Return the [x, y] coordinate for the center point of the cell that contains the specified text.  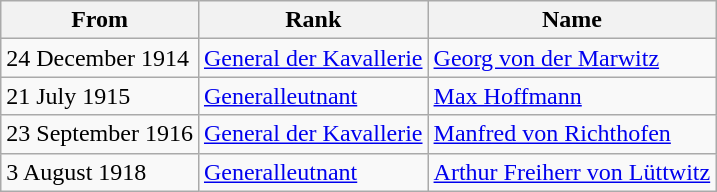
21 July 1915 [100, 96]
23 September 1916 [100, 134]
Max Hoffmann [572, 96]
Name [572, 20]
3 August 1918 [100, 172]
24 December 1914 [100, 58]
Georg von der Marwitz [572, 58]
Rank [313, 20]
Manfred von Richthofen [572, 134]
From [100, 20]
Arthur Freiherr von Lüttwitz [572, 172]
